Locate the cell with the specified text and output its [X, Y] center coordinate. 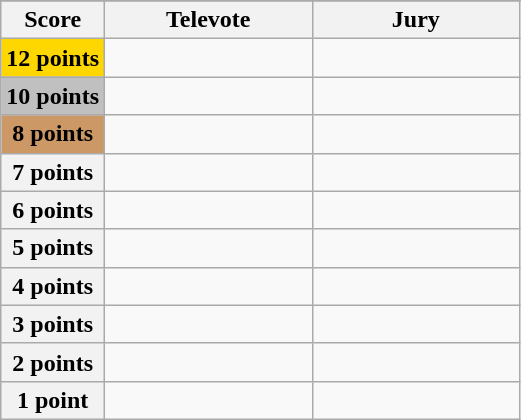
1 point [53, 400]
Score [53, 20]
3 points [53, 324]
12 points [53, 58]
Televote [209, 20]
6 points [53, 210]
2 points [53, 362]
Jury [416, 20]
4 points [53, 286]
5 points [53, 248]
7 points [53, 172]
8 points [53, 134]
10 points [53, 96]
